From the cell containing the given text, extract its center point as [X, Y] coordinate. 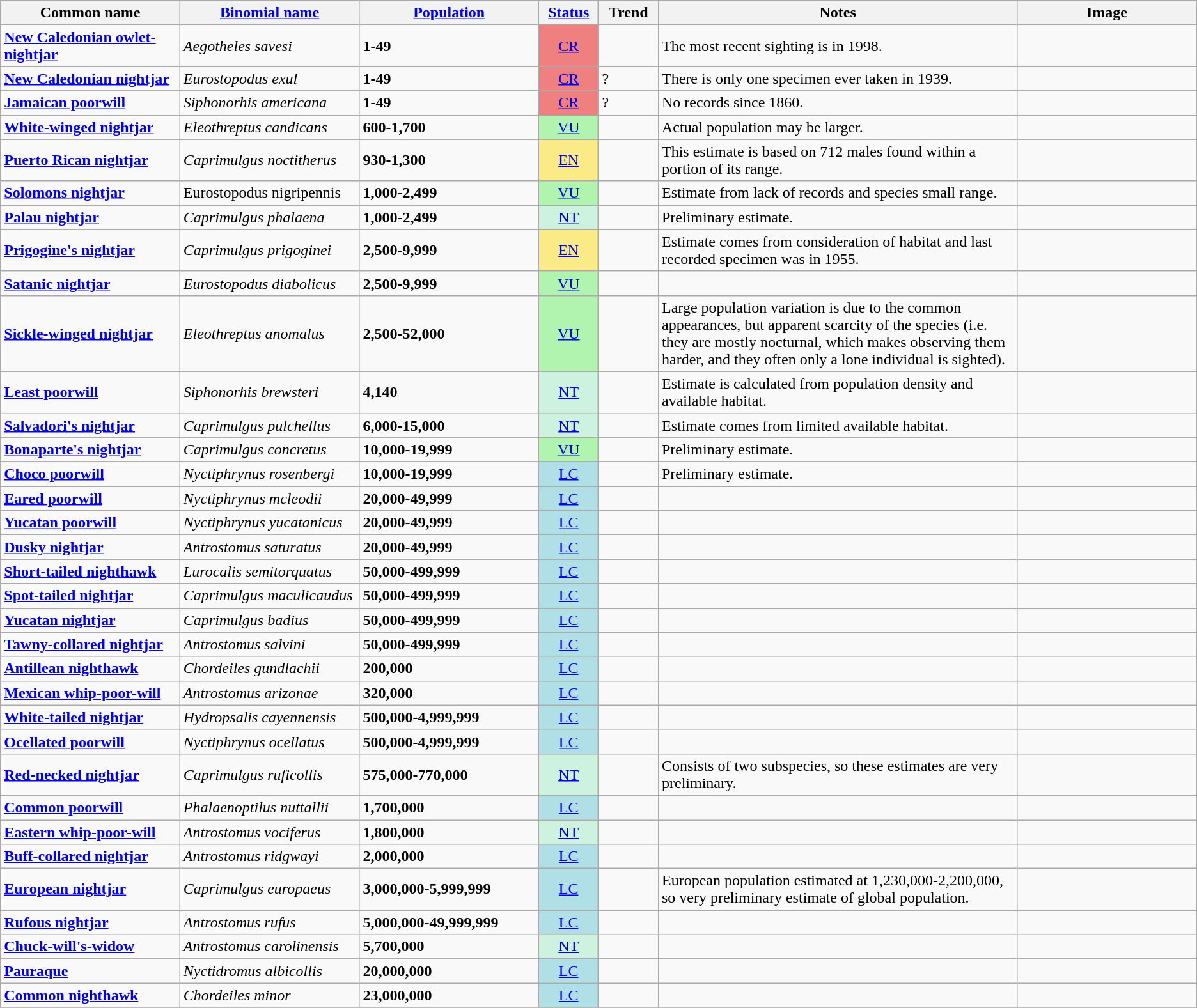
Nyctiphrynus ocellatus [270, 741]
Estimate comes from consideration of habitat and last recorded specimen was in 1955. [838, 251]
Common nighthawk [91, 995]
Buff-collared nightjar [91, 857]
Eleothreptus anomalus [270, 334]
Phalaenoptilus nuttallii [270, 807]
Image [1107, 13]
Puerto Rican nightjar [91, 160]
Tawny-collared nightjar [91, 644]
Siphonorhis brewsteri [270, 392]
White-winged nightjar [91, 127]
Antrostomus salvini [270, 644]
Antrostomus vociferus [270, 832]
Yucatan poorwill [91, 523]
Caprimulgus concretus [270, 450]
Solomons nightjar [91, 193]
2,500-52,000 [449, 334]
Aegotheles savesi [270, 46]
Rufous nightjar [91, 922]
Caprimulgus noctitherus [270, 160]
Binomial name [270, 13]
4,140 [449, 392]
Salvadori's nightjar [91, 425]
Antrostomus arizonae [270, 693]
Caprimulgus prigoginei [270, 251]
Common name [91, 13]
Antrostomus ridgwayi [270, 857]
The most recent sighting is in 1998. [838, 46]
Caprimulgus maculicaudus [270, 596]
Actual population may be larger. [838, 127]
Antrostomus carolinensis [270, 947]
1,700,000 [449, 807]
Mexican whip-poor-will [91, 693]
Lurocalis semitorquatus [270, 571]
20,000,000 [449, 971]
Caprimulgus pulchellus [270, 425]
Common poorwill [91, 807]
Estimate is calculated from population density and available habitat. [838, 392]
Population [449, 13]
Eared poorwill [91, 499]
Choco poorwill [91, 474]
Least poorwill [91, 392]
Ocellated poorwill [91, 741]
Siphonorhis americana [270, 103]
Eastern whip-poor-will [91, 832]
Nyctiphrynus mcleodii [270, 499]
Estimate from lack of records and species small range. [838, 193]
5,000,000-49,999,999 [449, 922]
320,000 [449, 693]
6,000-15,000 [449, 425]
23,000,000 [449, 995]
Eurostopodus diabolicus [270, 283]
Bonaparte's nightjar [91, 450]
Prigogine's nightjar [91, 251]
Eurostopodus exul [270, 79]
200,000 [449, 669]
Status [568, 13]
Nyctidromus albicollis [270, 971]
Hydropsalis cayennensis [270, 717]
Palau nightjar [91, 217]
White-tailed nightjar [91, 717]
Consists of two subspecies, so these estimates are very preliminary. [838, 775]
Satanic nightjar [91, 283]
European nightjar [91, 890]
Eleothreptus candicans [270, 127]
Chordeiles gundlachii [270, 669]
Pauraque [91, 971]
Dusky nightjar [91, 547]
European population estimated at 1,230,000-2,200,000, so very preliminary estimate of global population. [838, 890]
Trend [629, 13]
Chuck-will's-widow [91, 947]
3,000,000-5,999,999 [449, 890]
Sickle-winged nightjar [91, 334]
This estimate is based on 712 males found within a portion of its range. [838, 160]
Chordeiles minor [270, 995]
600-1,700 [449, 127]
Caprimulgus phalaena [270, 217]
575,000-770,000 [449, 775]
Nyctiphrynus yucatanicus [270, 523]
Antillean nighthawk [91, 669]
Antrostomus rufus [270, 922]
Caprimulgus ruficollis [270, 775]
Caprimulgus europaeus [270, 890]
2,000,000 [449, 857]
Notes [838, 13]
Red-necked nightjar [91, 775]
No records since 1860. [838, 103]
Jamaican poorwill [91, 103]
Yucatan nightjar [91, 620]
Nyctiphrynus rosenbergi [270, 474]
Estimate comes from limited available habitat. [838, 425]
Spot-tailed nightjar [91, 596]
Short-tailed nighthawk [91, 571]
New Caledonian nightjar [91, 79]
1,800,000 [449, 832]
Caprimulgus badius [270, 620]
930-1,300 [449, 160]
Antrostomus saturatus [270, 547]
5,700,000 [449, 947]
There is only one specimen ever taken in 1939. [838, 79]
Eurostopodus nigripennis [270, 193]
New Caledonian owlet-nightjar [91, 46]
